Identify which cell holds the provided text, then report its [x, y] central coordinate. 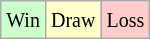
Win [24, 20]
Loss [126, 20]
Draw [72, 20]
